For the text-containing cell, return its midpoint in (X, Y) coordinate format. 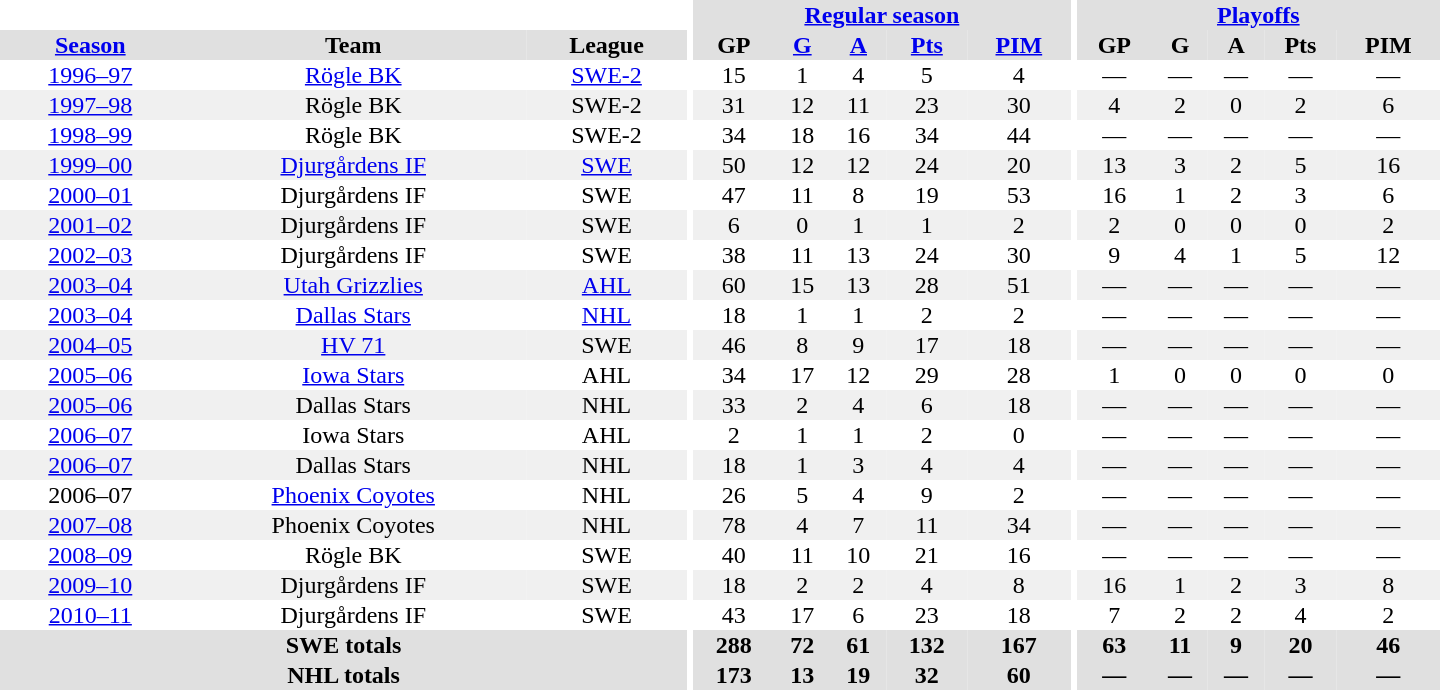
2007–08 (90, 525)
44 (1018, 135)
31 (734, 105)
173 (734, 675)
League (606, 45)
47 (734, 195)
HV 71 (354, 345)
61 (858, 645)
50 (734, 165)
40 (734, 555)
1999–00 (90, 165)
1997–98 (90, 105)
2009–10 (90, 585)
26 (734, 495)
1996–97 (90, 75)
1998–99 (90, 135)
Utah Grizzlies (354, 285)
2001–02 (90, 225)
132 (926, 645)
29 (926, 375)
2008–09 (90, 555)
10 (858, 555)
167 (1018, 645)
38 (734, 255)
Playoffs (1258, 15)
288 (734, 645)
72 (802, 645)
NHL totals (344, 675)
Team (354, 45)
2010–11 (90, 615)
SWE totals (344, 645)
53 (1018, 195)
43 (734, 615)
21 (926, 555)
33 (734, 405)
Regular season (882, 15)
51 (1018, 285)
32 (926, 675)
63 (1114, 645)
2004–05 (90, 345)
Season (90, 45)
78 (734, 525)
2002–03 (90, 255)
2000–01 (90, 195)
